Locate the cell with the specified text and output its (x, y) center coordinate. 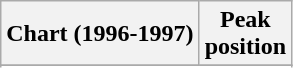
Peakposition (245, 34)
Chart (1996-1997) (100, 34)
